From the cell containing the given text, extract its center point as (x, y) coordinate. 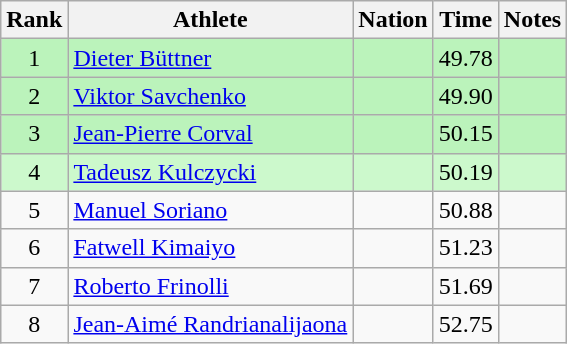
Fatwell Kimaiyo (210, 248)
3 (34, 134)
5 (34, 210)
6 (34, 248)
2 (34, 96)
Manuel Soriano (210, 210)
Jean-Aimé Randrianalijaona (210, 324)
Viktor Savchenko (210, 96)
Jean-Pierre Corval (210, 134)
52.75 (466, 324)
Tadeusz Kulczycki (210, 172)
50.19 (466, 172)
49.78 (466, 58)
Nation (393, 20)
Rank (34, 20)
50.15 (466, 134)
Time (466, 20)
Notes (532, 20)
8 (34, 324)
Dieter Büttner (210, 58)
50.88 (466, 210)
49.90 (466, 96)
1 (34, 58)
Athlete (210, 20)
7 (34, 286)
51.69 (466, 286)
51.23 (466, 248)
Roberto Frinolli (210, 286)
4 (34, 172)
